Search for the cell housing the specified text and yield its [x, y] center coordinate. 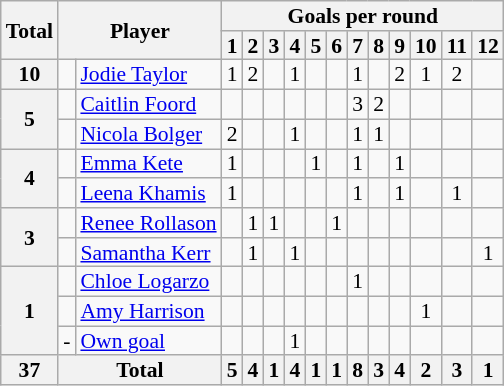
Samantha Kerr [148, 253]
Leena Khamis [148, 193]
12 [488, 46]
Own goal [148, 341]
37 [30, 371]
Amy Harrison [148, 312]
9 [400, 46]
11 [458, 46]
Chloe Logarzo [148, 282]
Goals per round [363, 16]
Player [140, 30]
Renee Rollason [148, 223]
7 [358, 46]
Emma Kete [148, 164]
Caitlin Foord [148, 105]
- [66, 341]
Nicola Bolger [148, 134]
Jodie Taylor [148, 75]
6 [336, 46]
